Return [x, y] of the center of cell containing provided text 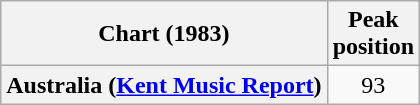
93 [373, 85]
Chart (1983) [164, 34]
Peakposition [373, 34]
Australia (Kent Music Report) [164, 85]
